For the text-containing cell, return its midpoint in (X, Y) coordinate format. 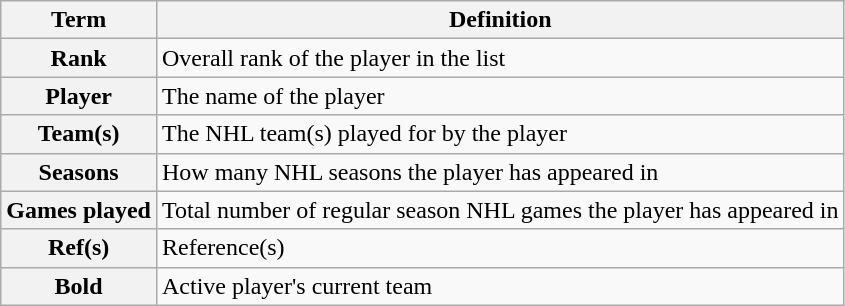
Ref(s) (79, 248)
Team(s) (79, 134)
Games played (79, 210)
How many NHL seasons the player has appeared in (500, 172)
Active player's current team (500, 286)
Overall rank of the player in the list (500, 58)
Bold (79, 286)
Reference(s) (500, 248)
The NHL team(s) played for by the player (500, 134)
Definition (500, 20)
Total number of regular season NHL games the player has appeared in (500, 210)
The name of the player (500, 96)
Seasons (79, 172)
Term (79, 20)
Player (79, 96)
Rank (79, 58)
